Search for the cell housing the specified text and yield its (x, y) center coordinate. 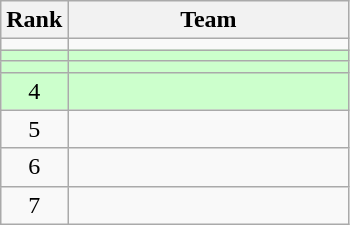
7 (34, 205)
5 (34, 129)
6 (34, 167)
4 (34, 91)
Rank (34, 20)
Team (208, 20)
